Capture the cell that displays the provided text and extract its [X, Y] central coordinate. 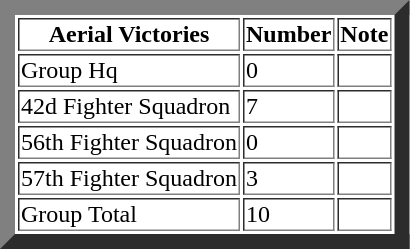
57th Fighter Squadron [129, 178]
Group Total [129, 214]
Note [364, 34]
56th Fighter Squadron [129, 142]
3 [288, 178]
Number [288, 34]
10 [288, 214]
Aerial Victories [129, 34]
Group Hq [129, 70]
42d Fighter Squadron [129, 106]
7 [288, 106]
